For the text-containing cell, return its midpoint in (X, Y) coordinate format. 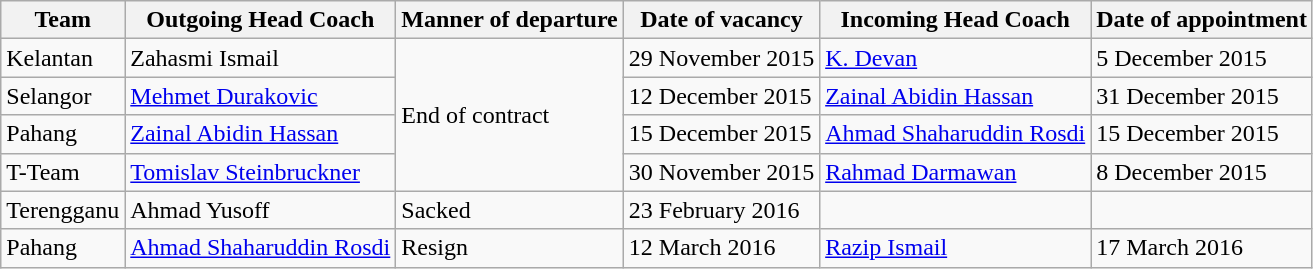
Resign (510, 248)
Date of appointment (1202, 20)
End of contract (510, 115)
Selangor (63, 96)
Tomislav Steinbruckner (260, 172)
Incoming Head Coach (956, 20)
8 December 2015 (1202, 172)
Sacked (510, 210)
Razip Ismail (956, 248)
Terengganu (63, 210)
Date of vacancy (721, 20)
17 March 2016 (1202, 248)
Team (63, 20)
Mehmet Durakovic (260, 96)
30 November 2015 (721, 172)
29 November 2015 (721, 58)
Rahmad Darmawan (956, 172)
Manner of departure (510, 20)
K. Devan (956, 58)
T-Team (63, 172)
31 December 2015 (1202, 96)
Ahmad Yusoff (260, 210)
12 March 2016 (721, 248)
5 December 2015 (1202, 58)
23 February 2016 (721, 210)
12 December 2015 (721, 96)
Zahasmi Ismail (260, 58)
Kelantan (63, 58)
Outgoing Head Coach (260, 20)
